From the cell containing the given text, extract its center point as (X, Y) coordinate. 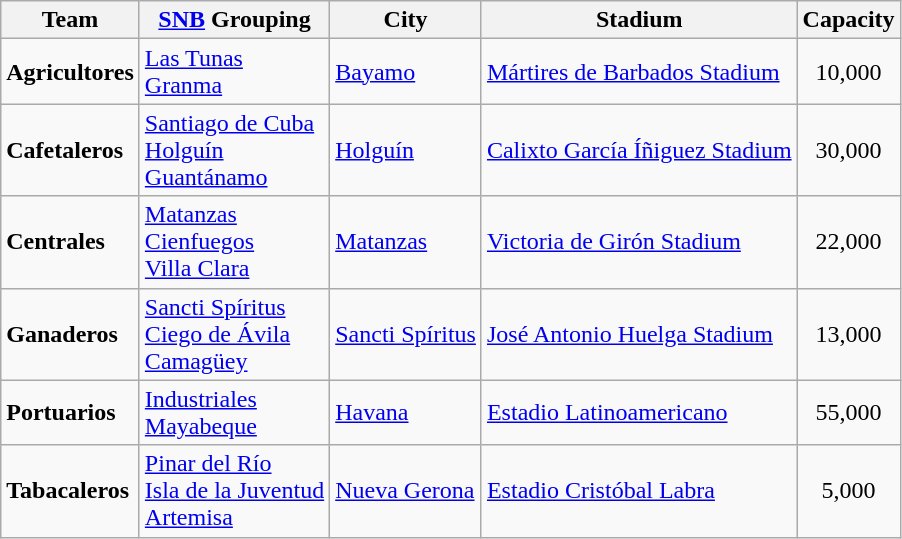
Estadio Latinoamericano (639, 412)
Sancti Spíritus (406, 334)
30,000 (848, 150)
Calixto García Íñiguez Stadium (639, 150)
5,000 (848, 491)
Pinar del RíoIsla de la JuventudArtemisa (234, 491)
Las TunasGranma (234, 72)
Tabacaleros (70, 491)
Portuarios (70, 412)
Victoria de Girón Stadium (639, 242)
Santiago de CubaHolguínGuantánamo (234, 150)
Agricultores (70, 72)
Stadium (639, 20)
Estadio Cristóbal Labra (639, 491)
Nueva Gerona (406, 491)
Capacity (848, 20)
Centrales (70, 242)
Havana (406, 412)
13,000 (848, 334)
Team (70, 20)
MatanzasCienfuegosVilla Clara (234, 242)
Mártires de Barbados Stadium (639, 72)
55,000 (848, 412)
22,000 (848, 242)
10,000 (848, 72)
Ganaderos (70, 334)
SNB Grouping (234, 20)
Matanzas (406, 242)
José Antonio Huelga Stadium (639, 334)
Bayamo (406, 72)
Cafetaleros (70, 150)
Holguín (406, 150)
IndustrialesMayabeque (234, 412)
Sancti SpíritusCiego de ÁvilaCamagüey (234, 334)
City (406, 20)
